Provide the (X, Y) coordinate of the cell's center where the given text is located.  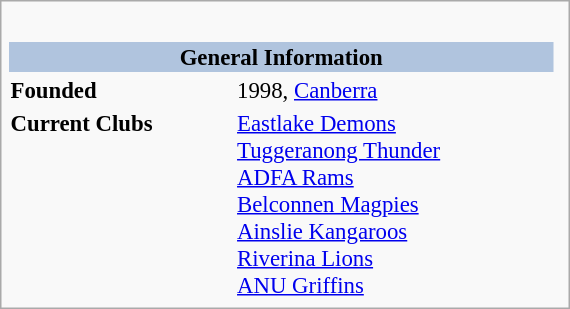
Current Clubs (121, 204)
1998, Canberra (395, 90)
Founded (121, 90)
General Information (281, 57)
Eastlake DemonsTuggeranong ThunderADFA RamsBelconnen MagpiesAinslie KangaroosRiverina LionsANU Griffins (395, 204)
